Determine the (x, y) coordinate at the center of the cell enclosing the given text.  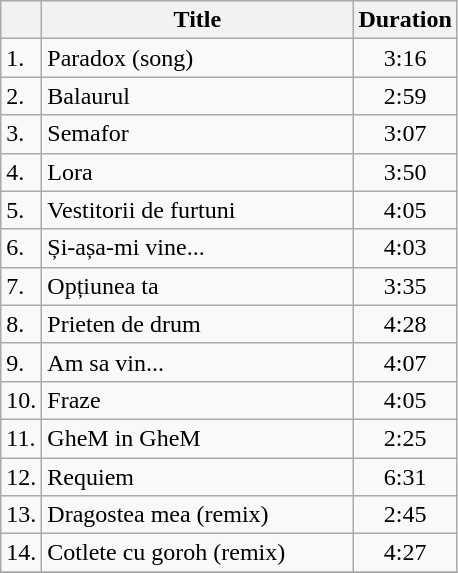
12. (22, 477)
Title (198, 20)
Opțiunea ta (198, 286)
2:25 (405, 438)
GheM in GheM (198, 438)
4:28 (405, 324)
3:16 (405, 58)
5. (22, 210)
1. (22, 58)
Paradox (song) (198, 58)
Lora (198, 172)
3:50 (405, 172)
Vestitorii de furtuni (198, 210)
6. (22, 248)
2:59 (405, 96)
Duration (405, 20)
11. (22, 438)
Balaurul (198, 96)
Și-așa-mi vine... (198, 248)
10. (22, 400)
9. (22, 362)
2:45 (405, 515)
3. (22, 134)
13. (22, 515)
Prieten de drum (198, 324)
6:31 (405, 477)
Requiem (198, 477)
Fraze (198, 400)
4. (22, 172)
4:07 (405, 362)
4:03 (405, 248)
8. (22, 324)
14. (22, 553)
3:35 (405, 286)
2. (22, 96)
4:27 (405, 553)
7. (22, 286)
3:07 (405, 134)
Cotlete cu goroh (remix) (198, 553)
Semafor (198, 134)
Am sa vin... (198, 362)
Dragostea mea (remix) (198, 515)
